Determine the [x, y] coordinate at the center of the cell enclosing the given text.  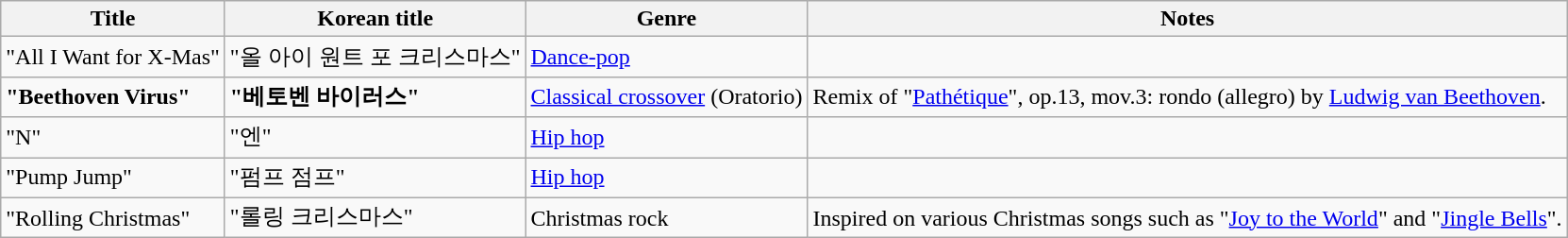
"N" [113, 138]
"베토벤 바이러스" [375, 96]
"Pump Jump" [113, 178]
Inspired on various Christmas songs such as "Joy to the World" and "Jingle Bells". [1187, 217]
"펌프 점프" [375, 178]
Remix of "Pathétique", op.13, mov.3: rondo (allegro) by Ludwig van Beethoven. [1187, 96]
"롤링 크리스마스" [375, 217]
Title [113, 19]
Classical crossover (Oratorio) [666, 96]
Dance-pop [666, 57]
Christmas rock [666, 217]
"엔" [375, 138]
"올 아이 원트 포 크리스마스" [375, 57]
"Rolling Christmas" [113, 217]
"All I Want for X-Mas" [113, 57]
Korean title [375, 19]
Genre [666, 19]
"Beethoven Virus" [113, 96]
Notes [1187, 19]
